Output the [x, y] coordinate of the center of the cell containing the given text.  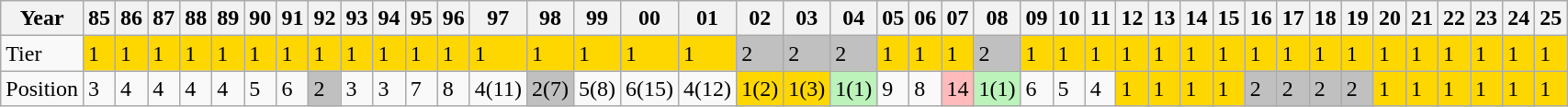
88 [197, 18]
06 [926, 18]
5(8) [597, 89]
18 [1325, 18]
07 [957, 18]
01 [707, 18]
23 [1486, 18]
98 [549, 18]
Position [42, 89]
17 [1293, 18]
11 [1100, 18]
09 [1036, 18]
24 [1519, 18]
22 [1453, 18]
85 [99, 18]
4(11) [498, 89]
2(7) [549, 89]
21 [1422, 18]
04 [854, 18]
Year [42, 18]
05 [893, 18]
90 [261, 18]
12 [1132, 18]
19 [1358, 18]
1(2) [761, 89]
15 [1229, 18]
00 [650, 18]
86 [132, 18]
95 [421, 18]
13 [1165, 18]
1(3) [807, 89]
96 [454, 18]
91 [292, 18]
87 [164, 18]
89 [228, 18]
10 [1069, 18]
7 [421, 89]
25 [1551, 18]
02 [761, 18]
92 [325, 18]
4(12) [707, 89]
20 [1389, 18]
9 [893, 89]
94 [389, 18]
03 [807, 18]
Tier [42, 53]
16 [1260, 18]
6(15) [650, 89]
99 [597, 18]
08 [998, 18]
93 [356, 18]
97 [498, 18]
